From the cell containing the given text, extract its center point as [x, y] coordinate. 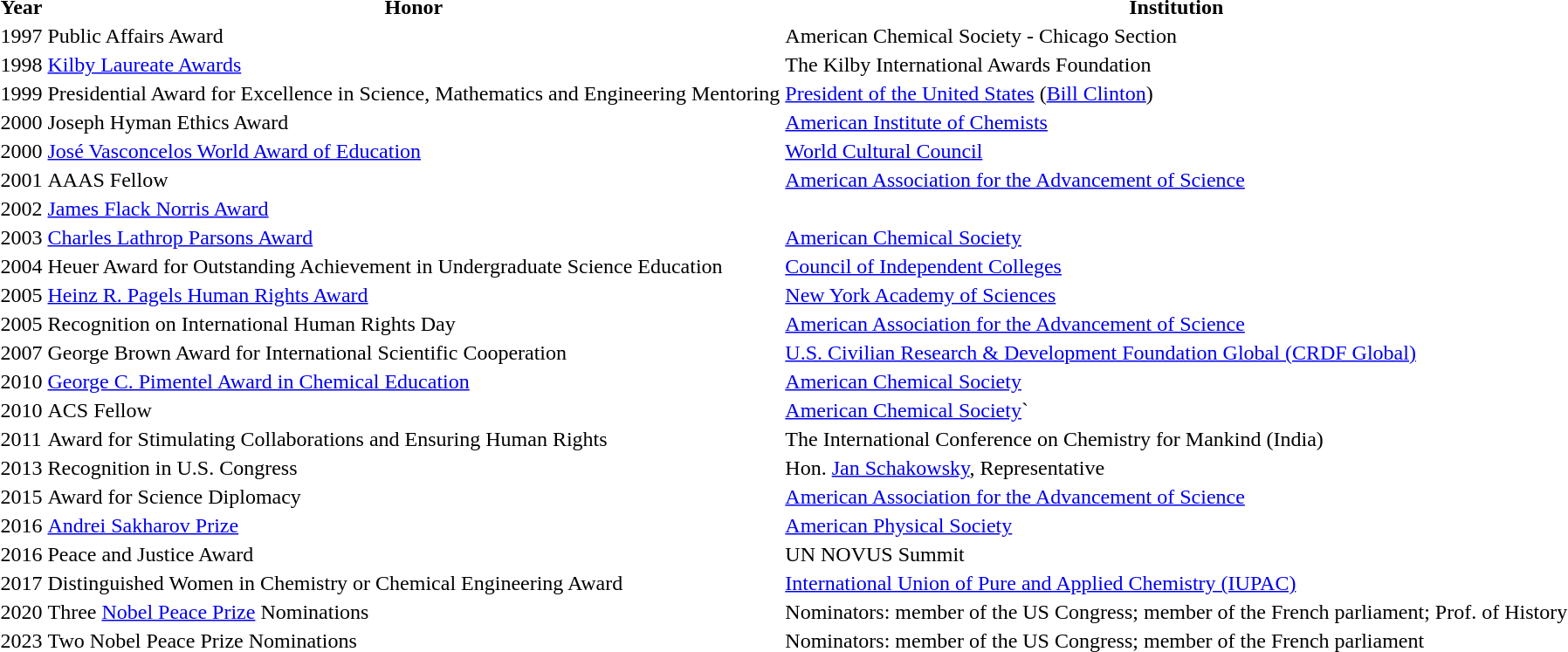
Heinz R. Pagels Human Rights Award [414, 295]
ACS Fellow [414, 410]
Award for Science Diplomacy [414, 497]
Andrei Sakharov Prize [414, 525]
Presidential Award for Excellence in Science, Mathematics and Engineering Mentoring [414, 93]
George C. Pimentel Award in Chemical Education [414, 381]
Recognition in U.S. Congress [414, 468]
Peace and Justice Award [414, 554]
José Vasconcelos World Award of Education [414, 151]
James Flack Norris Award [414, 209]
Kilby Laureate Awards [414, 65]
Heuer Award for Outstanding Achievement in Undergraduate Science Education [414, 266]
Distinguished Women in Chemistry or Chemical Engineering Award [414, 583]
Recognition on International Human Rights Day [414, 324]
Three Nobel Peace Prize Nominations [414, 612]
Joseph Hyman Ethics Award [414, 122]
Award for Stimulating Collaborations and Ensuring Human Rights [414, 439]
Public Affairs Award [414, 36]
AAAS Fellow [414, 180]
George Brown Award for International Scientific Cooperation [414, 353]
Charles Lathrop Parsons Award [414, 237]
